Provide the (X, Y) coordinate of the cell's center where the given text is located.  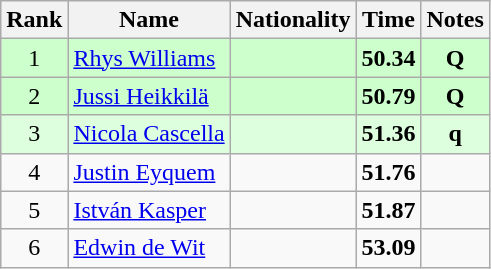
Edwin de Wit (149, 248)
Jussi Heikkilä (149, 96)
Time (388, 20)
2 (34, 96)
3 (34, 134)
51.87 (388, 210)
51.36 (388, 134)
6 (34, 248)
Notes (455, 20)
Nicola Cascella (149, 134)
q (455, 134)
5 (34, 210)
Rank (34, 20)
Nationality (293, 20)
50.79 (388, 96)
Name (149, 20)
István Kasper (149, 210)
51.76 (388, 172)
4 (34, 172)
1 (34, 58)
Rhys Williams (149, 58)
Justin Eyquem (149, 172)
53.09 (388, 248)
50.34 (388, 58)
